Search for the cell housing the specified text and yield its [x, y] center coordinate. 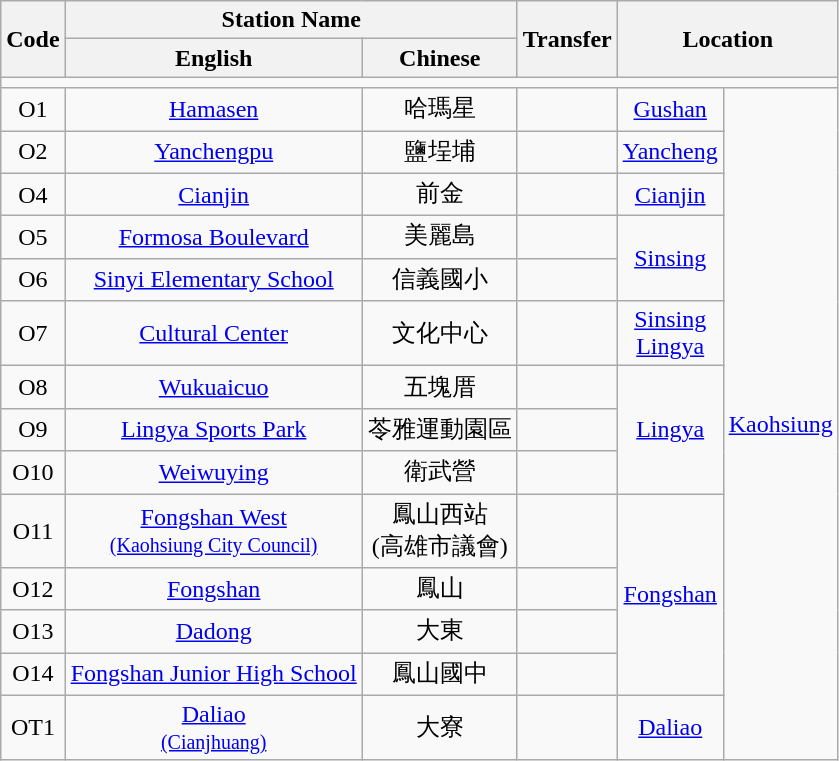
Wukuaicuo [214, 388]
衛武營 [440, 472]
五塊厝 [440, 388]
Weiwuying [214, 472]
O11 [33, 531]
哈瑪星 [440, 110]
Hamasen [214, 110]
Kaohsiung [780, 424]
Location [728, 39]
鳳山西站(高雄市議會) [440, 531]
O10 [33, 472]
Fongshan Junior High School [214, 674]
O7 [33, 334]
Lingya Sports Park [214, 430]
Fongshan West(Kaohsiung City Council) [214, 531]
Dadong [214, 632]
鳳山國中 [440, 674]
苓雅運動園區 [440, 430]
O6 [33, 280]
O1 [33, 110]
Formosa Boulevard [214, 238]
Daliao [670, 728]
Gushan [670, 110]
Code [33, 39]
O13 [33, 632]
O12 [33, 590]
Daliao(Cianjhuang) [214, 728]
大寮 [440, 728]
Cultural Center [214, 334]
Chinese [440, 58]
Yancheng [670, 152]
Yanchengpu [214, 152]
美麗島 [440, 238]
Sinyi Elementary School [214, 280]
O5 [33, 238]
大東 [440, 632]
O8 [33, 388]
Transfer [567, 39]
SinsingLingya [670, 334]
OT1 [33, 728]
O4 [33, 194]
O14 [33, 674]
English [214, 58]
Station Name [291, 20]
O9 [33, 430]
文化中心 [440, 334]
鳳山 [440, 590]
Lingya [670, 430]
信義國小 [440, 280]
Sinsing [670, 258]
前金 [440, 194]
O2 [33, 152]
鹽埕埔 [440, 152]
